Provide the [x, y] coordinate of the cell's center where the given text is located.  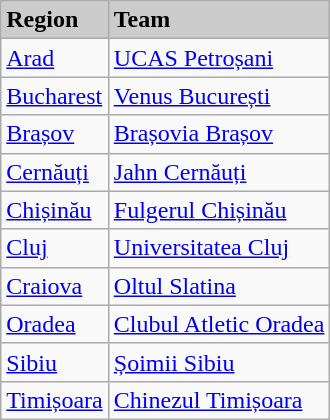
Team [219, 20]
Cernăuți [55, 172]
Timișoara [55, 400]
Bucharest [55, 96]
Oltul Slatina [219, 286]
Șoimii Sibiu [219, 362]
Cluj [55, 248]
Clubul Atletic Oradea [219, 324]
UCAS Petroșani [219, 58]
Region [55, 20]
Chinezul Timișoara [219, 400]
Brașov [55, 134]
Arad [55, 58]
Chișinău [55, 210]
Venus București [219, 96]
Craiova [55, 286]
Fulgerul Chișinău [219, 210]
Sibiu [55, 362]
Oradea [55, 324]
Universitatea Cluj [219, 248]
Jahn Cernăuți [219, 172]
Brașovia Brașov [219, 134]
